Identify which cell holds the provided text, then report its (X, Y) central coordinate. 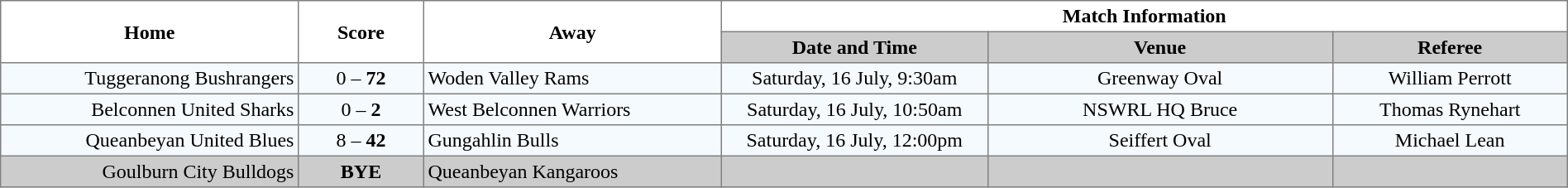
Belconnen United Sharks (150, 109)
Score (361, 31)
Thomas Rynehart (1450, 109)
Referee (1450, 47)
Saturday, 16 July, 9:30am (854, 79)
Greenway Oval (1159, 79)
Woden Valley Rams (572, 79)
Away (572, 31)
West Belconnen Warriors (572, 109)
Date and Time (854, 47)
Queanbeyan Kangaroos (572, 171)
Tuggeranong Bushrangers (150, 79)
Saturday, 16 July, 12:00pm (854, 141)
William Perrott (1450, 79)
Match Information (1145, 17)
8 – 42 (361, 141)
Home (150, 31)
Queanbeyan United Blues (150, 141)
0 – 2 (361, 109)
Goulburn City Bulldogs (150, 171)
Michael Lean (1450, 141)
Seiffert Oval (1159, 141)
Venue (1159, 47)
BYE (361, 171)
Saturday, 16 July, 10:50am (854, 109)
Gungahlin Bulls (572, 141)
0 – 72 (361, 79)
NSWRL HQ Bruce (1159, 109)
